Determine the (x, y) coordinate at the center of the cell enclosing the given text.  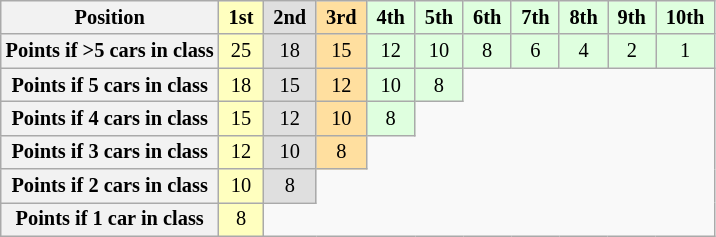
Points if 3 cars in class (110, 152)
2nd (290, 17)
25 (242, 51)
1st (242, 17)
5th (439, 17)
Points if 1 car in class (110, 219)
9th (632, 17)
Points if 4 cars in class (110, 118)
4 (583, 51)
6th (487, 17)
3rd (341, 17)
8th (583, 17)
6 (535, 51)
Points if 2 cars in class (110, 186)
2 (632, 51)
Points if >5 cars in class (110, 51)
10th (685, 17)
1 (685, 51)
Points if 5 cars in class (110, 85)
4th (391, 17)
7th (535, 17)
Position (110, 17)
